From the cell containing the given text, extract its center point as (x, y) coordinate. 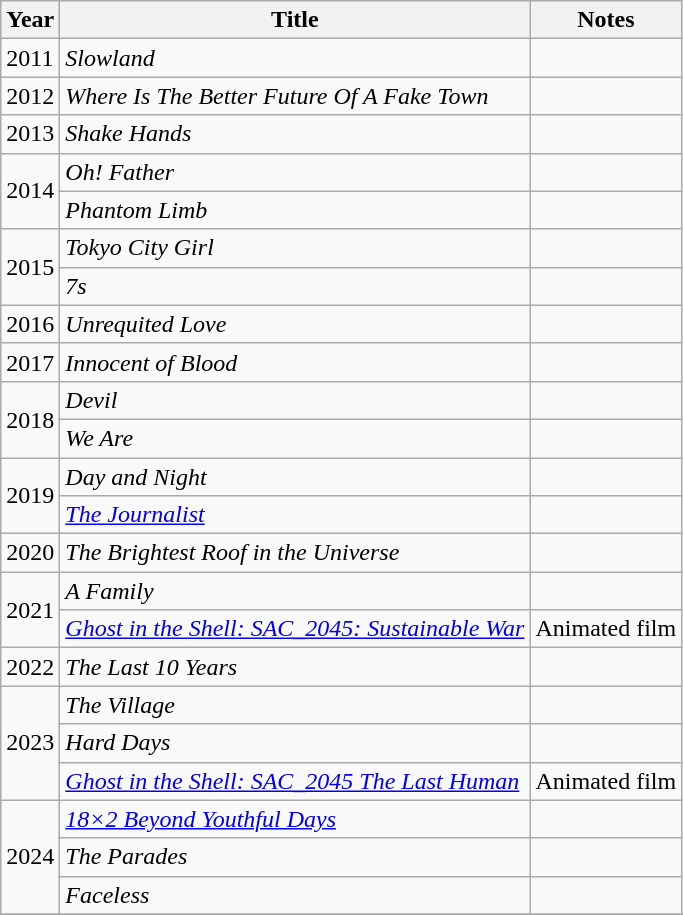
The Parades (295, 857)
Ghost in the Shell: SAC_2045 The Last Human (295, 781)
2022 (30, 667)
2014 (30, 191)
2023 (30, 743)
Phantom Limb (295, 210)
A Family (295, 591)
Tokyo City Girl (295, 248)
Year (30, 20)
Devil (295, 400)
The Brightest Roof in the Universe (295, 553)
Faceless (295, 895)
Ghost in the Shell: SAC_2045: Sustainable War (295, 629)
2019 (30, 496)
Shake Hands (295, 134)
The Journalist (295, 515)
Day and Night (295, 477)
18×2 Beyond Youthful Days (295, 819)
2020 (30, 553)
2013 (30, 134)
2021 (30, 610)
The Village (295, 705)
We Are (295, 438)
The Last 10 Years (295, 667)
7s (295, 286)
2011 (30, 58)
2024 (30, 857)
2015 (30, 267)
2016 (30, 324)
Hard Days (295, 743)
Where Is The Better Future Of A Fake Town (295, 96)
Oh! Father (295, 172)
2018 (30, 419)
Innocent of Blood (295, 362)
Slowland (295, 58)
Unrequited Love (295, 324)
Notes (606, 20)
Title (295, 20)
2017 (30, 362)
2012 (30, 96)
